From the cell containing the given text, extract its center point as (X, Y) coordinate. 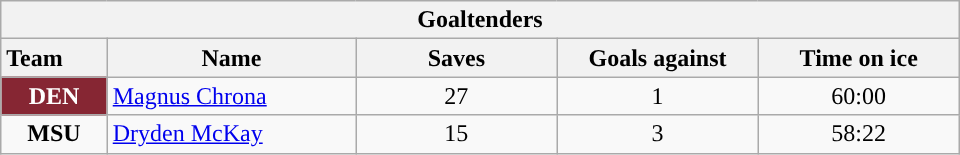
3 (658, 134)
DEN (54, 96)
MSU (54, 134)
Time on ice (858, 58)
60:00 (858, 96)
Goaltenders (480, 20)
Name (232, 58)
15 (456, 134)
Magnus Chrona (232, 96)
27 (456, 96)
Dryden McKay (232, 134)
58:22 (858, 134)
Team (54, 58)
1 (658, 96)
Goals against (658, 58)
Saves (456, 58)
